Locate the cell with the specified text and output its (x, y) center coordinate. 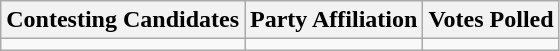
Contesting Candidates (123, 20)
Party Affiliation (334, 20)
Votes Polled (491, 20)
